Capture the cell that displays the provided text and extract its (x, y) central coordinate. 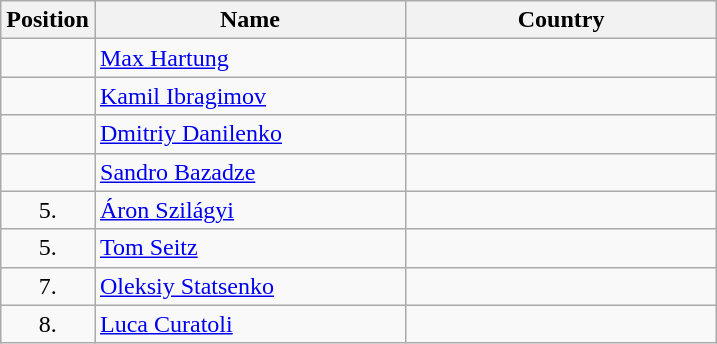
Max Hartung (250, 58)
Country (562, 20)
Sandro Bazadze (250, 172)
Áron Szilágyi (250, 210)
Luca Curatoli (250, 324)
Position (48, 20)
8. (48, 324)
Kamil Ibragimov (250, 96)
Oleksiy Statsenko (250, 286)
7. (48, 286)
Tom Seitz (250, 248)
Name (250, 20)
Dmitriy Danilenko (250, 134)
